Pinpoint the cell where the given text exists, returning its (X, Y) midpoint coordinate. 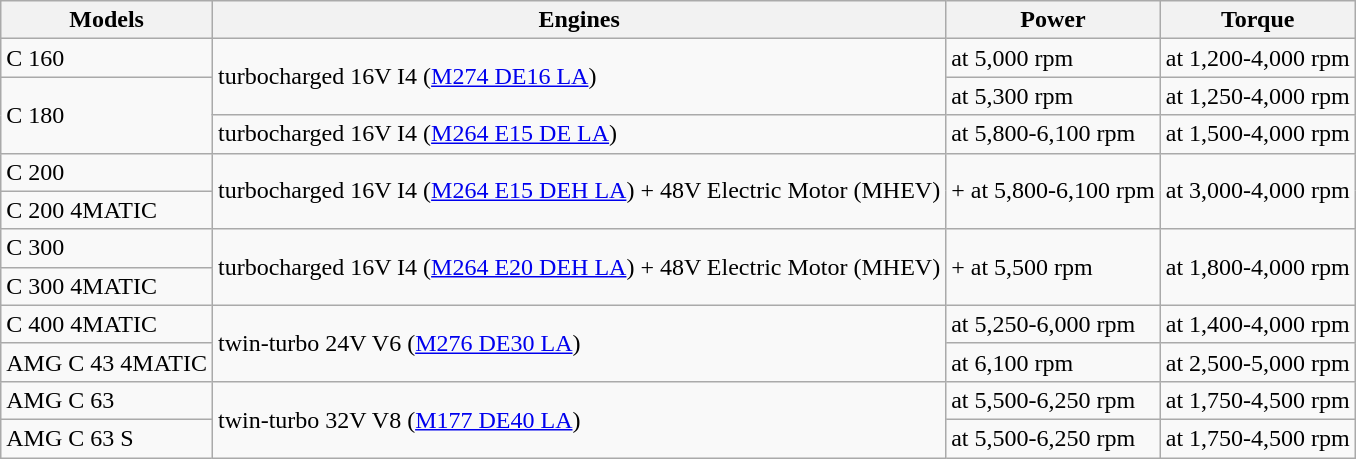
C 180 (107, 115)
C 200 (107, 172)
AMG C 63 S (107, 438)
at 1,200-4,000 rpm (1258, 58)
at 2,500-5,000 rpm (1258, 362)
Models (107, 20)
at 5,300 rpm (1054, 96)
turbocharged 16V I4 (M264 E15 DEH LA) + 48V Electric Motor (MHEV) (580, 191)
at 1,250-4,000 rpm (1258, 96)
+ at 5,800-6,100 rpm (1054, 191)
at 1,400-4,000 rpm (1258, 324)
at 5,800-6,100 rpm (1054, 134)
at 1,800-4,000 rpm (1258, 267)
at 5,250-6,000 rpm (1054, 324)
C 160 (107, 58)
Engines (580, 20)
C 300 4MATIC (107, 286)
C 300 (107, 248)
at 1,500-4,000 rpm (1258, 134)
AMG C 43 4MATIC (107, 362)
turbocharged 16V I4 (M264 E20 DEH LA) + 48V Electric Motor (MHEV) (580, 267)
twin-turbo 32V V8 (M177 DE40 LA) (580, 419)
at 6,100 rpm (1054, 362)
Power (1054, 20)
turbocharged 16V I4 (M264 E15 DE LA) (580, 134)
C 200 4MATIC (107, 210)
turbocharged 16V I4 (M274 DE16 LA) (580, 77)
at 3,000-4,000 rpm (1258, 191)
AMG C 63 (107, 400)
+ at 5,500 rpm (1054, 267)
Torque (1258, 20)
twin-turbo 24V V6 (M276 DE30 LA) (580, 343)
at 5,000 rpm (1054, 58)
C 400 4MATIC (107, 324)
